Provide the [x, y] coordinate of the cell's center where the given text is located.  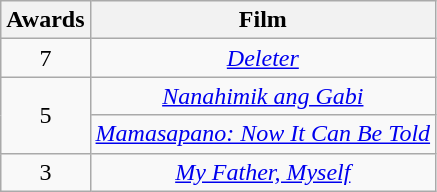
Deleter [263, 58]
Mamasapano: Now It Can Be Told [263, 134]
7 [46, 58]
3 [46, 172]
Awards [46, 20]
Film [263, 20]
Nanahimik ang Gabi [263, 96]
My Father, Myself [263, 172]
5 [46, 115]
